Capture the cell that displays the provided text and extract its [X, Y] central coordinate. 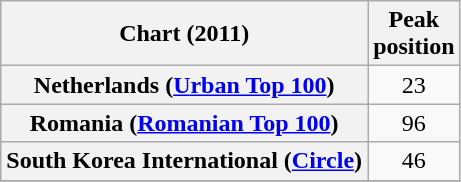
Netherlands (Urban Top 100) [184, 85]
23 [414, 85]
96 [414, 123]
Peakposition [414, 34]
Chart (2011) [184, 34]
South Korea International (Circle) [184, 161]
46 [414, 161]
Romania (Romanian Top 100) [184, 123]
